Output the [x, y] coordinate of the center of the cell containing the given text.  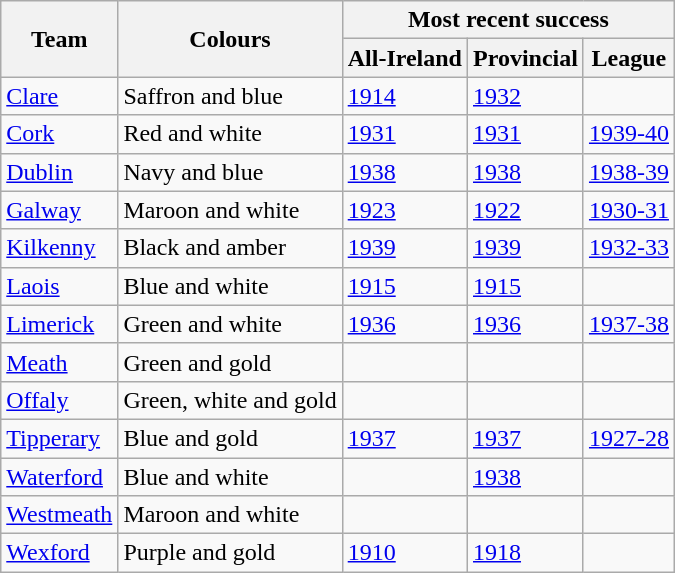
Dublin [60, 172]
1918 [525, 553]
Blue and gold [230, 438]
1910 [404, 553]
1922 [525, 210]
Cork [60, 134]
1923 [404, 210]
Purple and gold [230, 553]
Wexford [60, 553]
Navy and blue [230, 172]
Green and white [230, 324]
Black and amber [230, 248]
Colours [230, 39]
Saffron and blue [230, 96]
Limerick [60, 324]
Kilkenny [60, 248]
All-Ireland [404, 58]
Meath [60, 362]
1927-28 [628, 438]
Green, white and gold [230, 400]
Most recent success [508, 20]
1930-31 [628, 210]
Provincial [525, 58]
League [628, 58]
1938-39 [628, 172]
1932 [525, 96]
Laois [60, 286]
Westmeath [60, 515]
Galway [60, 210]
1914 [404, 96]
1932-33 [628, 248]
1939-40 [628, 134]
Red and white [230, 134]
Offaly [60, 400]
Clare [60, 96]
1937-38 [628, 324]
Tipperary [60, 438]
Green and gold [230, 362]
Waterford [60, 477]
Team [60, 39]
